Scan for the cell matching the given text and deliver its (x, y) coordinate at center. 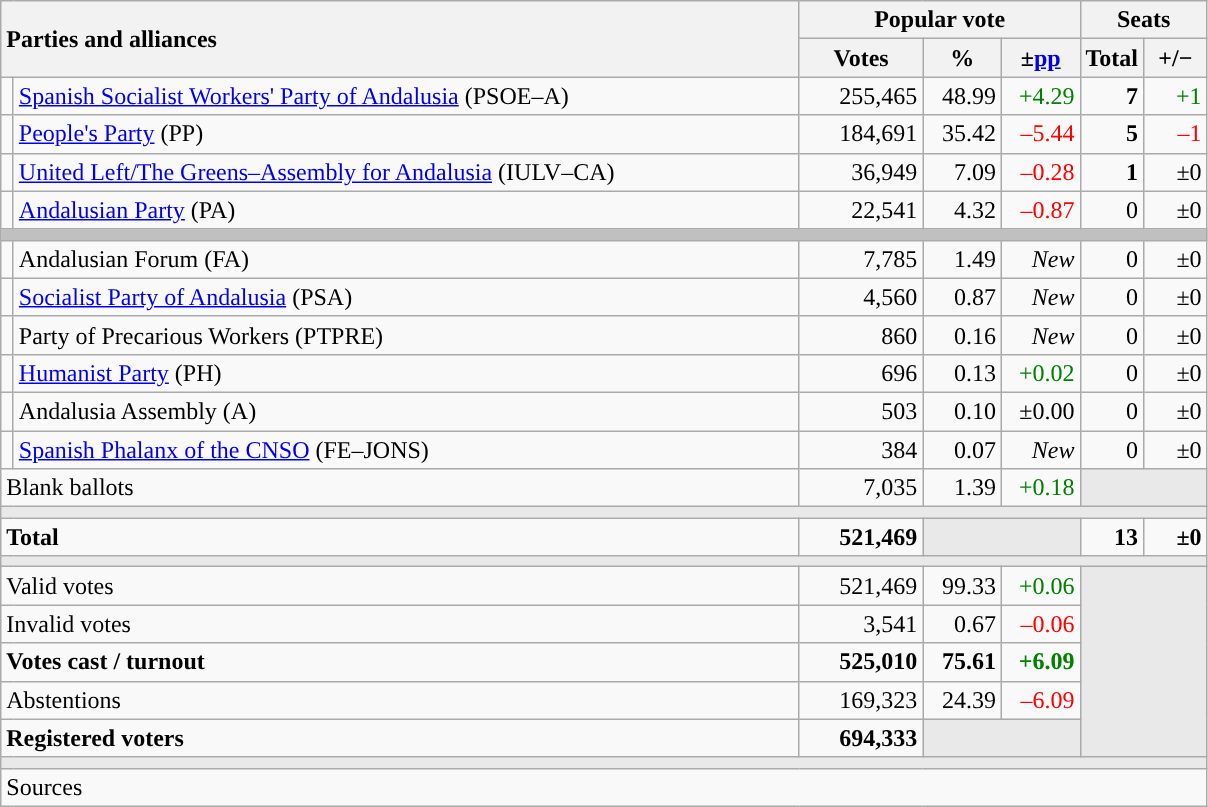
Sources (604, 787)
Andalusian Forum (FA) (406, 259)
4.32 (962, 210)
+/− (1176, 58)
184,691 (861, 134)
503 (861, 411)
7,785 (861, 259)
Spanish Phalanx of the CNSO (FE–JONS) (406, 449)
–0.28 (1040, 172)
+1 (1176, 96)
169,323 (861, 700)
22,541 (861, 210)
Valid votes (400, 586)
Andalusian Party (PA) (406, 210)
±0.00 (1040, 411)
–0.06 (1040, 624)
Votes (861, 58)
384 (861, 449)
0.13 (962, 373)
3,541 (861, 624)
696 (861, 373)
0.07 (962, 449)
1 (1112, 172)
525,010 (861, 662)
±pp (1040, 58)
–0.87 (1040, 210)
Popular vote (940, 20)
0.87 (962, 297)
4,560 (861, 297)
Votes cast / turnout (400, 662)
5 (1112, 134)
1.39 (962, 488)
Party of Precarious Workers (PTPRE) (406, 335)
860 (861, 335)
0.67 (962, 624)
–5.44 (1040, 134)
7,035 (861, 488)
7 (1112, 96)
–1 (1176, 134)
Spanish Socialist Workers' Party of Andalusia (PSOE–A) (406, 96)
36,949 (861, 172)
1.49 (962, 259)
48.99 (962, 96)
+4.29 (1040, 96)
Socialist Party of Andalusia (PSA) (406, 297)
694,333 (861, 738)
24.39 (962, 700)
0.16 (962, 335)
Abstentions (400, 700)
Andalusia Assembly (A) (406, 411)
Parties and alliances (400, 39)
75.61 (962, 662)
+0.18 (1040, 488)
+6.09 (1040, 662)
Blank ballots (400, 488)
–6.09 (1040, 700)
0.10 (962, 411)
Seats (1144, 20)
+0.06 (1040, 586)
13 (1112, 537)
255,465 (861, 96)
People's Party (PP) (406, 134)
% (962, 58)
+0.02 (1040, 373)
7.09 (962, 172)
Registered voters (400, 738)
35.42 (962, 134)
99.33 (962, 586)
United Left/The Greens–Assembly for Andalusia (IULV–CA) (406, 172)
Humanist Party (PH) (406, 373)
Invalid votes (400, 624)
